Locate the cell with the specified text and output its [X, Y] center coordinate. 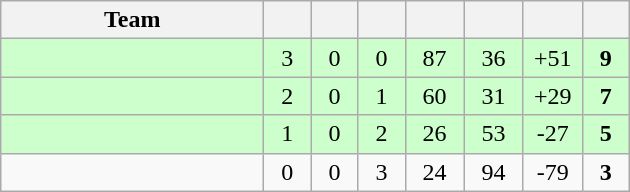
+29 [552, 96]
87 [434, 58]
24 [434, 172]
94 [494, 172]
7 [606, 96]
9 [606, 58]
+51 [552, 58]
36 [494, 58]
53 [494, 134]
26 [434, 134]
31 [494, 96]
-79 [552, 172]
5 [606, 134]
-27 [552, 134]
Team [132, 20]
60 [434, 96]
